Return the (x, y) coordinate for the center point of the cell that contains the specified text.  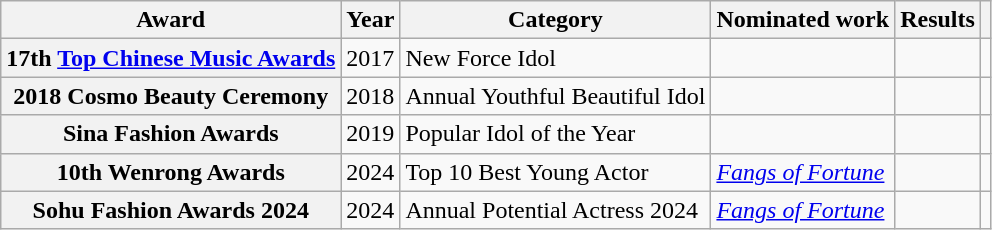
Popular Idol of the Year (556, 134)
Sohu Fashion Awards 2024 (171, 210)
New Force Idol (556, 58)
17th Top Chinese Music Awards (171, 58)
Nominated work (803, 20)
Award (171, 20)
Sina Fashion Awards (171, 134)
Top 10 Best Young Actor (556, 172)
Category (556, 20)
2018 (370, 96)
Annual Youthful Beautiful Idol (556, 96)
10th Wenrong Awards (171, 172)
2017 (370, 58)
2019 (370, 134)
Results (938, 20)
2018 Cosmo Beauty Ceremony (171, 96)
Annual Potential Actress 2024 (556, 210)
Year (370, 20)
